For the text-containing cell, return its midpoint in [X, Y] coordinate format. 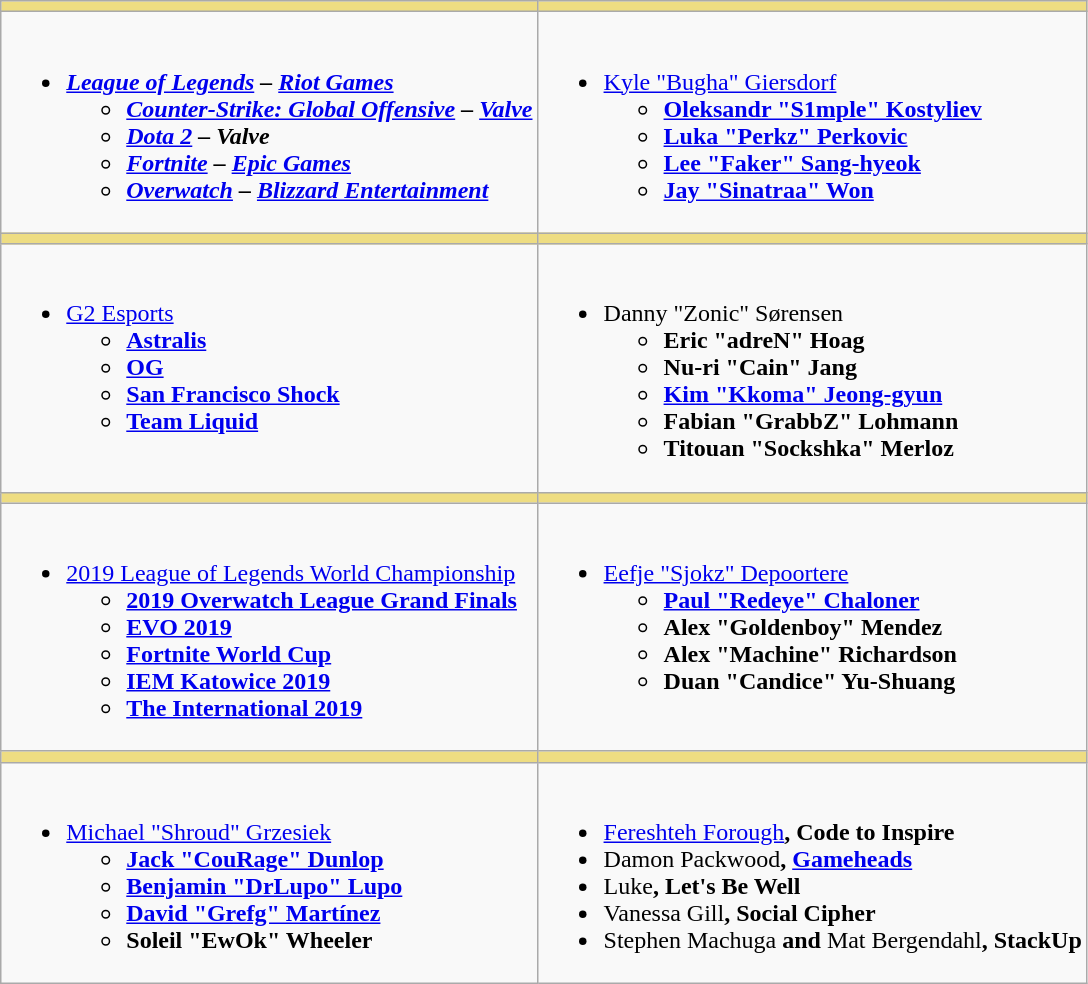
Danny "Zonic" Sørensen Eric "adreN" Hoag Nu-ri "Cain" Jang Kim "Kkoma" Jeong-gyun Fabian "GrabbZ" Lohmann Titouan "Sockshka" Merloz [812, 368]
Michael "Shroud" GrzesiekJack "CouRage" DunlopBenjamin "DrLupo" LupoDavid "Grefg" MartínezSoleil "EwOk" Wheeler [270, 872]
Eefje "Sjokz" DepoorterePaul "Redeye" ChalonerAlex "Goldenboy" MendezAlex "Machine" RichardsonDuan "Candice" Yu-Shuang [812, 627]
Kyle "Bugha" Giersdorf Oleksandr "S1mple" Kostyliev Luka "Perkz" Perkovic Lee "Faker" Sang-hyeok Jay "Sinatraa" Won [812, 122]
League of Legends – Riot GamesCounter-Strike: Global Offensive – ValveDota 2 – ValveFortnite – Epic GamesOverwatch – Blizzard Entertainment [270, 122]
G2 Esports Astralis OG San Francisco Shock Team Liquid [270, 368]
2019 League of Legends World Championship2019 Overwatch League Grand FinalsEVO 2019Fortnite World CupIEM Katowice 2019The International 2019 [270, 627]
Fereshteh Forough, Code to InspireDamon Packwood, GameheadsLuke, Let's Be WellVanessa Gill, Social CipherStephen Machuga and Mat Bergendahl, StackUp [812, 872]
